Detect which cell encompasses the target text, then output its [X, Y] center coordinate. 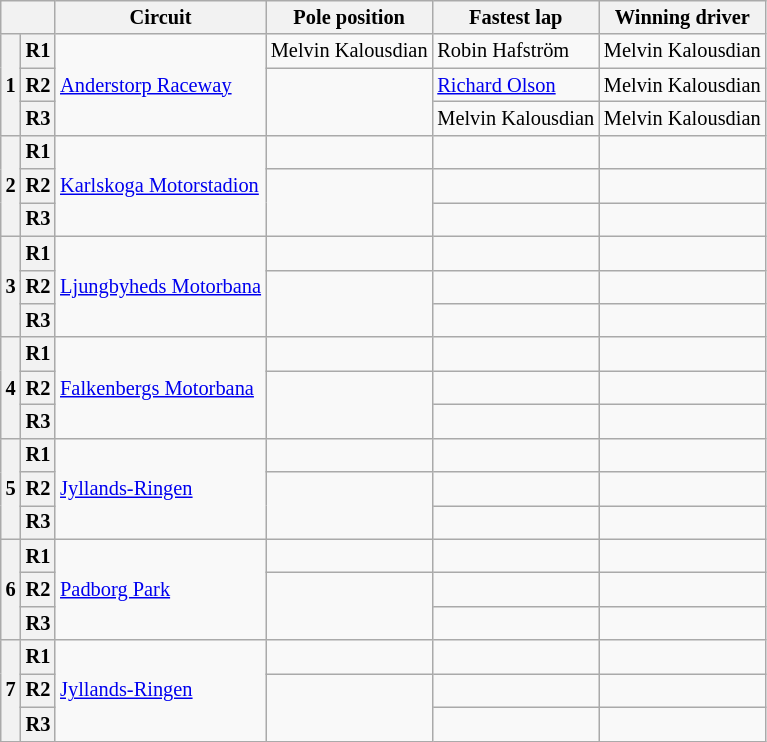
Winning driver [682, 17]
Pole position [350, 17]
Karlskoga Motorstadion [160, 186]
2 [11, 186]
4 [11, 388]
Richard Olson [516, 85]
6 [11, 590]
1 [11, 84]
Falkenbergs Motorbana [160, 388]
3 [11, 286]
Fastest lap [516, 17]
5 [11, 488]
Padborg Park [160, 590]
7 [11, 690]
Ljungbyheds Motorbana [160, 286]
Robin Hafström [516, 51]
Circuit [160, 17]
Anderstorp Raceway [160, 84]
